Scan for the cell matching the given text and deliver its (x, y) coordinate at center. 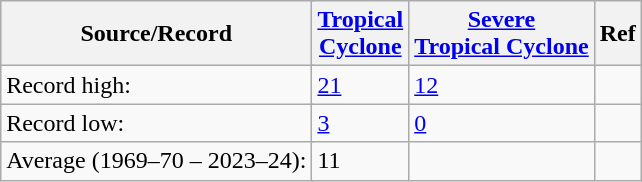
12 (502, 85)
Ref (618, 34)
TropicalCyclone (360, 34)
SevereTropical Cyclone (502, 34)
0 (502, 123)
3 (360, 123)
Record low: (156, 123)
Record high: (156, 85)
21 (360, 85)
11 (360, 161)
Source/Record (156, 34)
Average (1969–70 – 2023–24): (156, 161)
